Pinpoint the cell where the given text exists, returning its [x, y] midpoint coordinate. 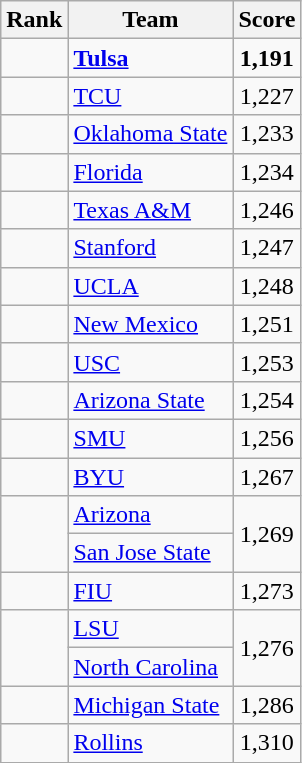
Tulsa [150, 58]
1,276 [267, 648]
1,253 [267, 362]
1,273 [267, 591]
New Mexico [150, 324]
Score [267, 20]
BYU [150, 477]
1,246 [267, 210]
Florida [150, 172]
1,269 [267, 534]
1,251 [267, 324]
Team [150, 20]
1,310 [267, 743]
1,254 [267, 400]
Rollins [150, 743]
1,286 [267, 705]
1,191 [267, 58]
1,227 [267, 96]
USC [150, 362]
SMU [150, 438]
UCLA [150, 286]
FIU [150, 591]
1,248 [267, 286]
LSU [150, 629]
1,233 [267, 134]
Rank [34, 20]
1,247 [267, 248]
1,256 [267, 438]
1,267 [267, 477]
1,234 [267, 172]
North Carolina [150, 667]
Arizona [150, 515]
TCU [150, 96]
Stanford [150, 248]
San Jose State [150, 553]
Michigan State [150, 705]
Oklahoma State [150, 134]
Arizona State [150, 400]
Texas A&M [150, 210]
